For the text-containing cell, return its midpoint in [x, y] coordinate format. 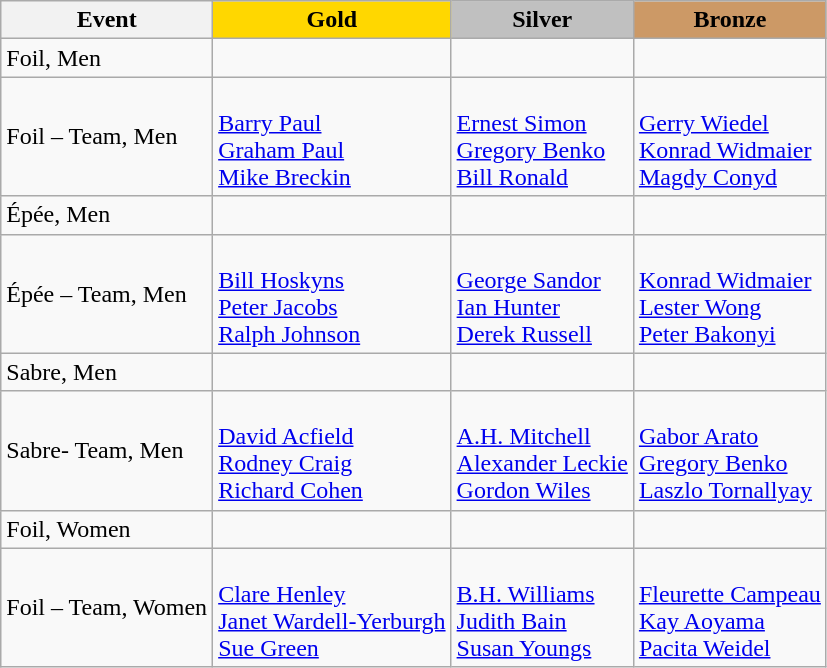
Clare HenleyJanet Wardell-YerburghSue Green [332, 608]
Barry PaulGraham PaulMike Breckin [332, 136]
Gold [332, 20]
Ernest SimonGregory BenkoBill Ronald [542, 136]
Foil – Team, Women [107, 608]
Event [107, 20]
Bill HoskynsPeter JacobsRalph Johnson [332, 294]
Foil – Team, Men [107, 136]
Foil, Women [107, 529]
Épée, Men [107, 215]
Épée – Team, Men [107, 294]
B.H. WilliamsJudith BainSusan Youngs [542, 608]
George SandorIan HunterDerek Russell [542, 294]
Sabre- Team, Men [107, 450]
Fleurette CampeauKay AoyamaPacita Weidel [730, 608]
Gabor AratoGregory BenkoLaszlo Tornallyay [730, 450]
Konrad WidmaierLester WongPeter Bakonyi [730, 294]
Gerry WiedelKonrad WidmaierMagdy Conyd [730, 136]
David AcfieldRodney CraigRichard Cohen [332, 450]
Sabre, Men [107, 372]
Bronze [730, 20]
Foil, Men [107, 58]
A.H. MitchellAlexander LeckieGordon Wiles [542, 450]
Silver [542, 20]
